Determine the [X, Y] coordinate at the center of the cell enclosing the given text.  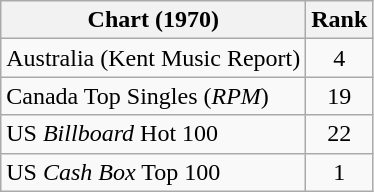
Australia (Kent Music Report) [154, 58]
US Cash Box Top 100 [154, 172]
19 [340, 96]
4 [340, 58]
US Billboard Hot 100 [154, 134]
1 [340, 172]
Canada Top Singles (RPM) [154, 96]
Rank [340, 20]
Chart (1970) [154, 20]
22 [340, 134]
